Search for the cell housing the specified text and yield its [x, y] center coordinate. 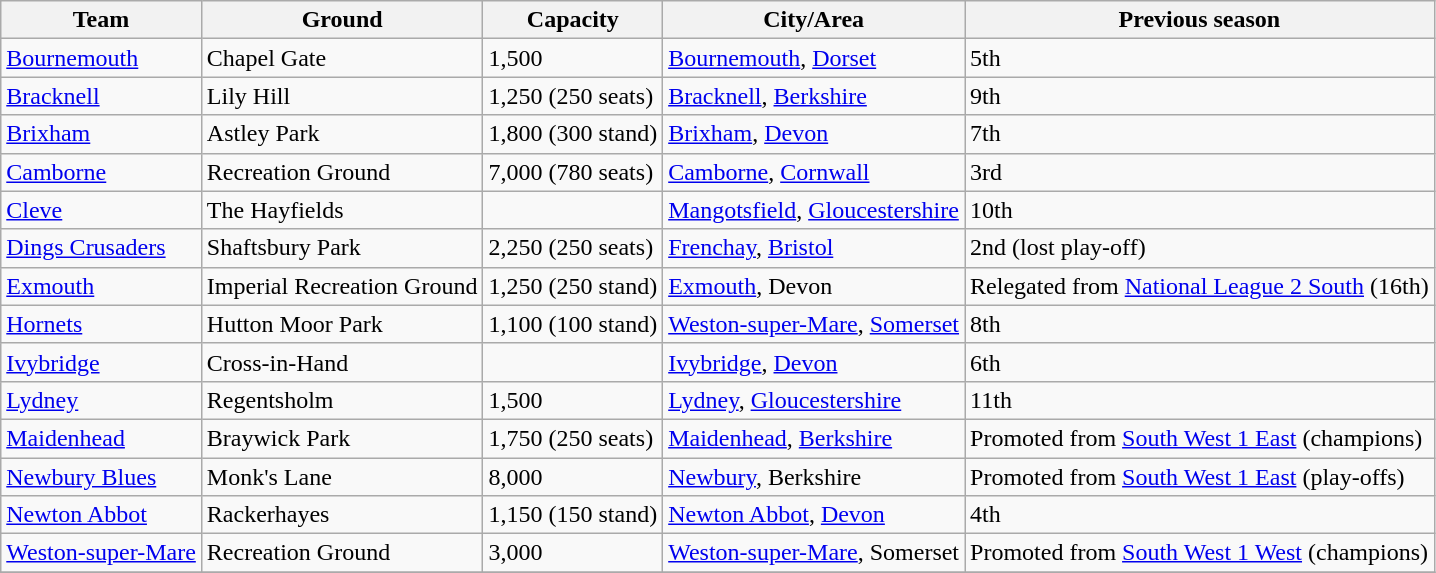
11th [1200, 400]
Previous season [1200, 20]
Newton Abbot, Devon [814, 515]
Braywick Park [342, 438]
Camborne, Cornwall [814, 172]
Newton Abbot [102, 515]
Bournemouth, Dorset [814, 58]
Newbury Blues [102, 477]
Exmouth [102, 286]
8,000 [573, 477]
Ivybridge [102, 362]
Bournemouth [102, 58]
Lydney, Gloucestershire [814, 400]
Brixham [102, 134]
7,000 (780 seats) [573, 172]
Dings Crusaders [102, 248]
Promoted from South West 1 East (play-offs) [1200, 477]
Brixham, Devon [814, 134]
Frenchay, Bristol [814, 248]
Capacity [573, 20]
1,150 (150 stand) [573, 515]
Newbury, Berkshire [814, 477]
Lydney [102, 400]
2nd (lost play-off) [1200, 248]
Astley Park [342, 134]
Promoted from South West 1 West (champions) [1200, 553]
Regentsholm [342, 400]
Rackerhayes [342, 515]
The Hayfields [342, 210]
Camborne [102, 172]
Mangotsfield, Gloucestershire [814, 210]
Cleve [102, 210]
Bracknell [102, 96]
Weston-super-Mare [102, 553]
5th [1200, 58]
9th [1200, 96]
Promoted from South West 1 East (champions) [1200, 438]
Shaftsbury Park [342, 248]
1,250 (250 seats) [573, 96]
7th [1200, 134]
Cross-in-Hand [342, 362]
Chapel Gate [342, 58]
Maidenhead [102, 438]
8th [1200, 324]
1,250 (250 stand) [573, 286]
Ivybridge, Devon [814, 362]
Exmouth, Devon [814, 286]
1,100 (100 stand) [573, 324]
2,250 (250 seats) [573, 248]
3rd [1200, 172]
Imperial Recreation Ground [342, 286]
Hutton Moor Park [342, 324]
4th [1200, 515]
1,750 (250 seats) [573, 438]
Monk's Lane [342, 477]
10th [1200, 210]
Hornets [102, 324]
6th [1200, 362]
3,000 [573, 553]
Bracknell, Berkshire [814, 96]
Lily Hill [342, 96]
1,800 (300 stand) [573, 134]
City/Area [814, 20]
Team [102, 20]
Ground [342, 20]
Relegated from National League 2 South (16th) [1200, 286]
Maidenhead, Berkshire [814, 438]
